Capture the cell that displays the provided text and extract its [x, y] central coordinate. 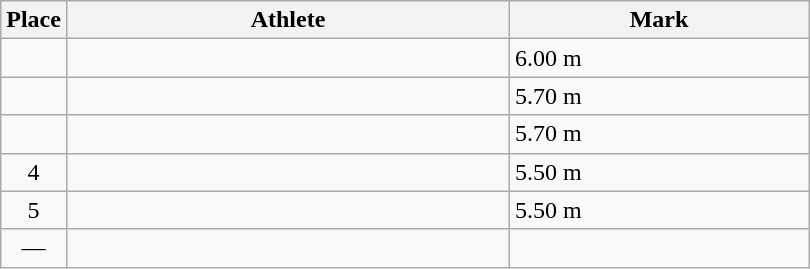
Place [34, 20]
Athlete [288, 20]
Mark [660, 20]
6.00 m [660, 58]
4 [34, 172]
— [34, 248]
5 [34, 210]
